Find where the given text appears and provide that cell's center as (x, y) coordinate. 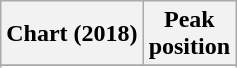
Peakposition (189, 34)
Chart (2018) (72, 34)
